From the cell containing the given text, extract its center point as [X, Y] coordinate. 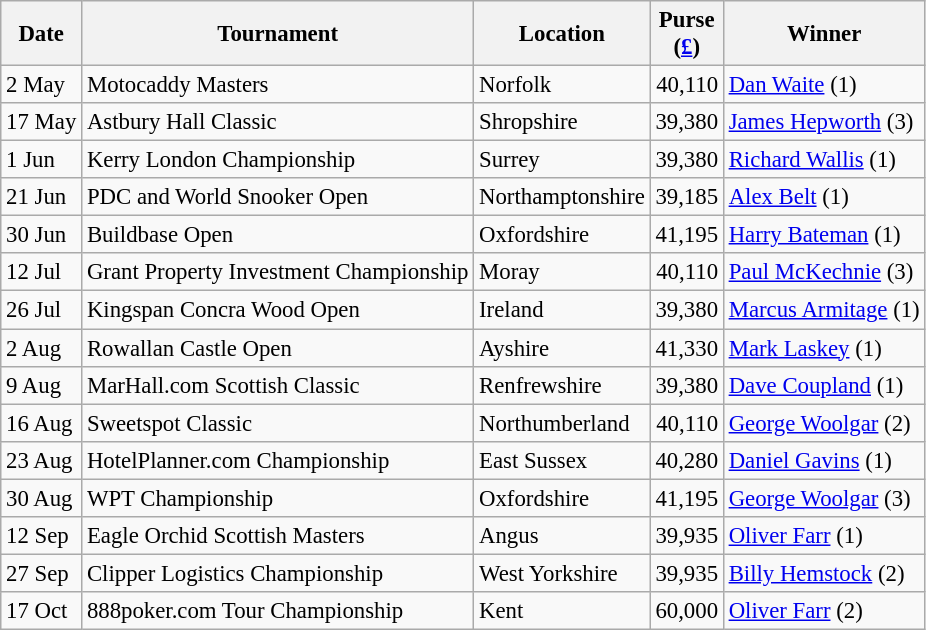
Clipper Logistics Championship [278, 573]
Northumberland [562, 423]
17 Oct [42, 611]
Mark Laskey (1) [824, 348]
James Hepworth (3) [824, 122]
Daniel Gavins (1) [824, 460]
WPT Championship [278, 498]
Kent [562, 611]
9 Aug [42, 385]
Kingspan Concra Wood Open [278, 310]
Ayshire [562, 348]
George Woolgar (3) [824, 498]
Oliver Farr (1) [824, 536]
Date [42, 34]
Renfrewshire [562, 385]
27 Sep [42, 573]
Paul McKechnie (3) [824, 273]
Winner [824, 34]
MarHall.com Scottish Classic [278, 385]
Grant Property Investment Championship [278, 273]
Eagle Orchid Scottish Masters [278, 536]
PDC and World Snooker Open [278, 197]
Moray [562, 273]
Location [562, 34]
HotelPlanner.com Championship [278, 460]
23 Aug [42, 460]
Buildbase Open [278, 235]
41,330 [686, 348]
West Yorkshire [562, 573]
Marcus Armitage (1) [824, 310]
60,000 [686, 611]
Motocaddy Masters [278, 85]
39,185 [686, 197]
Ireland [562, 310]
Surrey [562, 160]
Angus [562, 536]
888poker.com Tour Championship [278, 611]
12 Sep [42, 536]
Tournament [278, 34]
East Sussex [562, 460]
1 Jun [42, 160]
2 Aug [42, 348]
Sweetspot Classic [278, 423]
Harry Bateman (1) [824, 235]
Northamptonshire [562, 197]
Dave Coupland (1) [824, 385]
Norfolk [562, 85]
Alex Belt (1) [824, 197]
30 Jun [42, 235]
Purse(£) [686, 34]
2 May [42, 85]
Dan Waite (1) [824, 85]
17 May [42, 122]
Rowallan Castle Open [278, 348]
Richard Wallis (1) [824, 160]
40,280 [686, 460]
Billy Hemstock (2) [824, 573]
Kerry London Championship [278, 160]
George Woolgar (2) [824, 423]
21 Jun [42, 197]
Astbury Hall Classic [278, 122]
Oliver Farr (2) [824, 611]
12 Jul [42, 273]
Shropshire [562, 122]
30 Aug [42, 498]
26 Jul [42, 310]
16 Aug [42, 423]
